Detect which cell encompasses the target text, then output its (x, y) center coordinate. 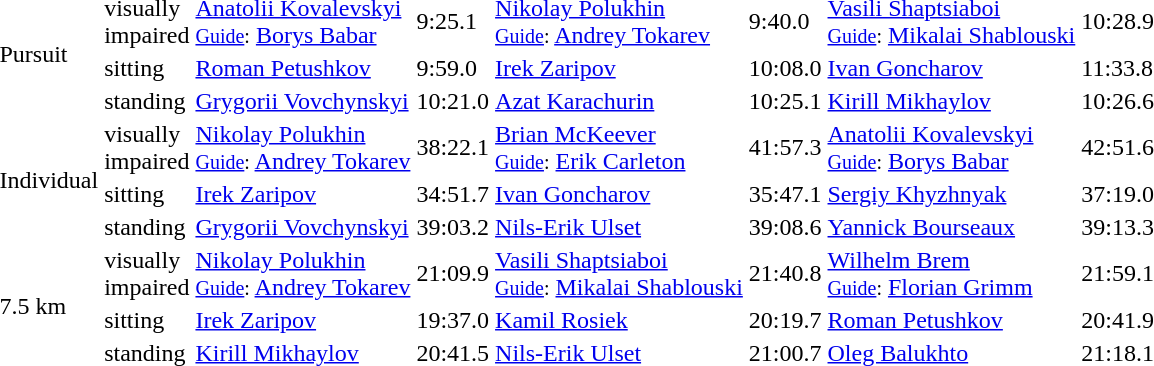
34:51.7 (453, 194)
38:22.1 (453, 148)
Wilhelm BremGuide: Florian Grimm (952, 274)
21:40.8 (785, 274)
Kirill Mikhaylov (952, 101)
Nils-Erik Ulset (620, 227)
Kamil Rosiek (620, 320)
10:25.1 (785, 101)
19:37.0 (453, 320)
39:03.2 (453, 227)
9:59.0 (453, 68)
35:47.1 (785, 194)
Azat Karachurin (620, 101)
Brian McKeeverGuide: Erik Carleton (620, 148)
39:08.6 (785, 227)
10:21.0 (453, 101)
Yannick Bourseaux (952, 227)
21:09.9 (453, 274)
Sergiy Khyzhnyak (952, 194)
20:19.7 (785, 320)
Vasili ShaptsiaboiGuide: Mikalai Shablouski (620, 274)
41:57.3 (785, 148)
Anatolii KovalevskyiGuide: Borys Babar (952, 148)
10:08.0 (785, 68)
